Provide the (x, y) coordinate of the cell's center where the given text is located.  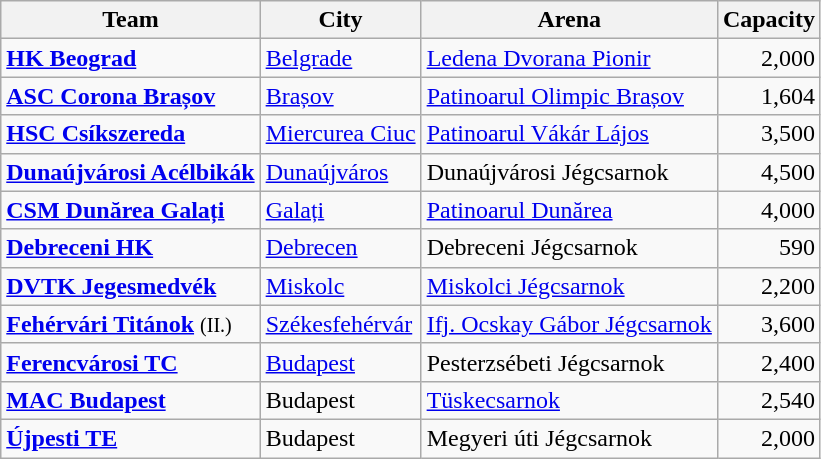
4,500 (768, 172)
Capacity (768, 20)
Brașov (340, 96)
Debreceni HK (130, 248)
Dunaújvárosi Acélbikák (130, 172)
Ifj. Ocskay Gábor Jégcsarnok (569, 324)
Miercurea Ciuc (340, 134)
Patinoarul Dunărea (569, 210)
CSM Dunărea Galați (130, 210)
Megyeri úti Jégcsarnok (569, 438)
4,000 (768, 210)
Fehérvári Titánok (II.) (130, 324)
Team (130, 20)
3,500 (768, 134)
HK Beograd (130, 58)
HSC Csíkszereda (130, 134)
Patinoarul Olimpic Brașov (569, 96)
Miskolc (340, 286)
Arena (569, 20)
3,600 (768, 324)
Tüskecsarnok (569, 400)
Galați (340, 210)
1,604 (768, 96)
2,540 (768, 400)
Ferencvárosi TC (130, 362)
2,200 (768, 286)
Patinoarul Vákár Lájos (569, 134)
ASC Corona Brașov (130, 96)
Debrecen (340, 248)
City (340, 20)
Székesfehérvár (340, 324)
Miskolci Jégcsarnok (569, 286)
Ledena Dvorana Pionir (569, 58)
590 (768, 248)
2,400 (768, 362)
DVTK Jegesmedvék (130, 286)
Dunaújvárosi Jégcsarnok (569, 172)
Belgrade (340, 58)
Újpesti TE (130, 438)
Dunaújváros (340, 172)
MAC Budapest (130, 400)
Debreceni Jégcsarnok (569, 248)
Pesterzsébeti Jégcsarnok (569, 362)
